Identify which cell holds the provided text, then report its (x, y) central coordinate. 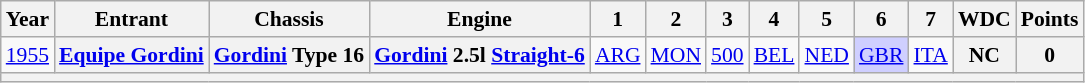
Points (1050, 19)
Chassis (289, 19)
Engine (480, 19)
3 (728, 19)
500 (728, 55)
2 (676, 19)
NC (984, 55)
NED (826, 55)
WDC (984, 19)
4 (774, 19)
Gordini Type 16 (289, 55)
7 (930, 19)
BEL (774, 55)
6 (882, 19)
Year (28, 19)
Entrant (132, 19)
MON (676, 55)
Gordini 2.5l Straight-6 (480, 55)
Equipe Gordini (132, 55)
GBR (882, 55)
1955 (28, 55)
0 (1050, 55)
ARG (618, 55)
1 (618, 19)
ITA (930, 55)
5 (826, 19)
